Find where the given text appears and provide that cell's center as (X, Y) coordinate. 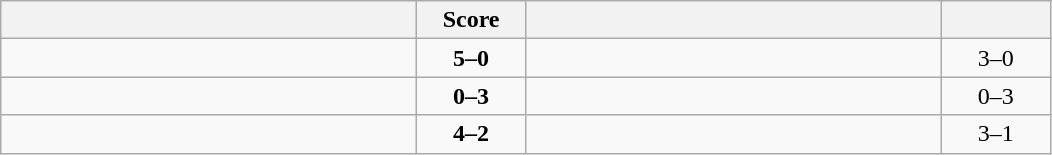
3–0 (996, 58)
4–2 (472, 134)
5–0 (472, 58)
Score (472, 20)
3–1 (996, 134)
